Determine the [x, y] coordinate at the center of the cell enclosing the given text.  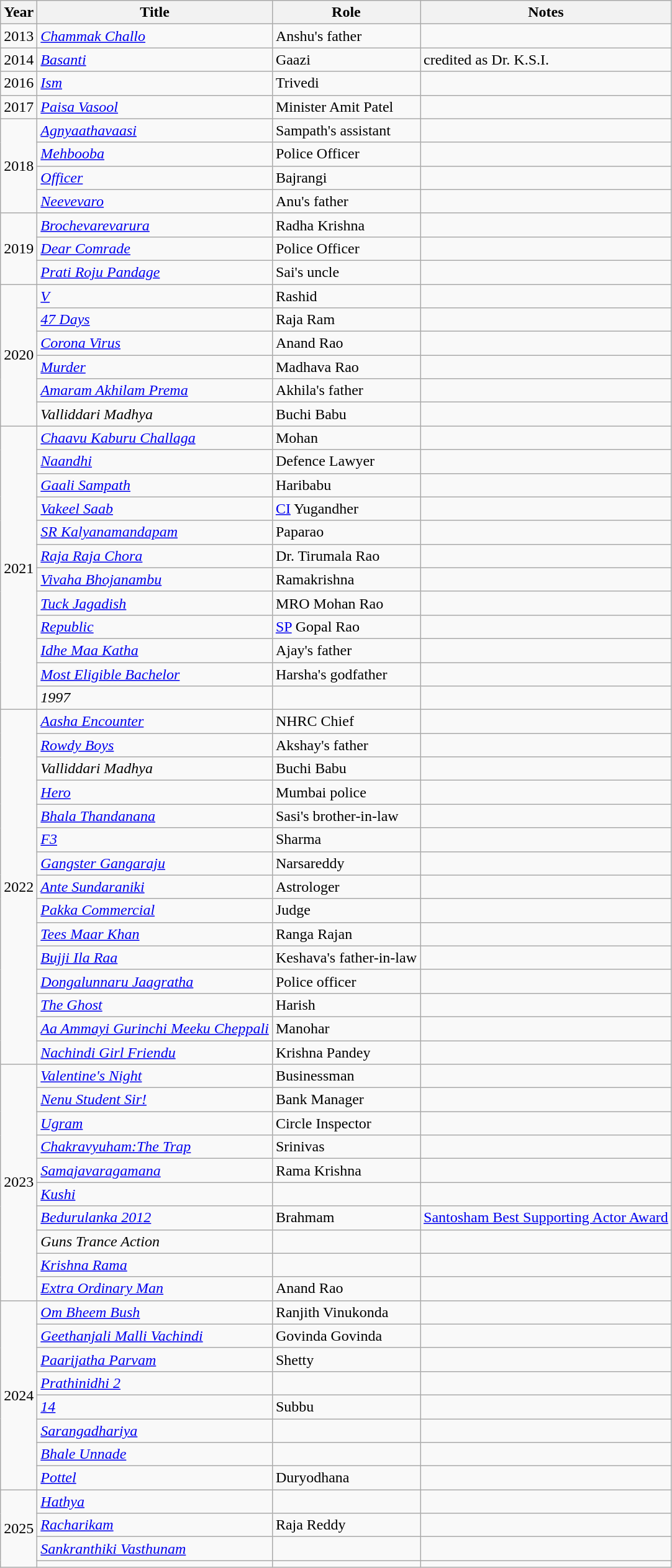
Dear Comrade [155, 248]
Shetty [346, 1359]
14 [155, 1407]
Harish [346, 1005]
V [155, 296]
Minister Amit Patel [346, 107]
Paarijatha Parvam [155, 1359]
Anu's father [346, 201]
Govinda Govinda [346, 1336]
Sampath's assistant [346, 130]
F3 [155, 840]
Murder [155, 367]
Dr. Tirumala Rao [346, 556]
Brochevarevarura [155, 225]
Keshava's father-in-law [346, 958]
Anshu's father [346, 36]
Bajrangi [346, 178]
1997 [155, 698]
Paparao [346, 532]
Akshay's father [346, 745]
Gaazi [346, 60]
2019 [19, 248]
Guns Trance Action [155, 1241]
Ajay's father [346, 650]
Gaali Sampath [155, 485]
Madhava Rao [346, 367]
Vivaha Bhojanambu [155, 579]
Notes [545, 12]
Corona Virus [155, 343]
Paisa Vasool [155, 107]
Bujji Ila Raa [155, 958]
NHRC Chief [346, 722]
Amaram Akhilam Prema [155, 391]
Circle Inspector [346, 1123]
Duryodhana [346, 1478]
Geethanjali Malli Vachindi [155, 1336]
Chakravyuham:The Trap [155, 1147]
Bhala Thandanana [155, 816]
47 Days [155, 320]
Ism [155, 83]
Bhale Unnade [155, 1454]
Raja Ram [346, 320]
Harsha's godfather [346, 674]
2013 [19, 36]
2021 [19, 568]
Title [155, 12]
Businessman [346, 1076]
Chaavu Kaburu Challaga [155, 438]
Ugram [155, 1123]
Santosham Best Supporting Actor Award [545, 1218]
Sharma [346, 840]
Samajavaragamana [155, 1171]
Idhe Maa Katha [155, 650]
Racharikam [155, 1525]
Role [346, 12]
Gangster Gangaraju [155, 863]
Ramakrishna [346, 579]
Ante Sundaraniki [155, 887]
Agnyaathavaasi [155, 130]
2017 [19, 107]
Dongalunnaru Jaagratha [155, 981]
Tuck Jagadish [155, 603]
Naandhi [155, 461]
Om Bheem Bush [155, 1312]
Year [19, 12]
Srinivas [346, 1147]
Sai's uncle [346, 272]
Hathya [155, 1502]
2014 [19, 60]
Astrologer [346, 887]
Haribabu [346, 485]
Nenu Student Sir! [155, 1100]
Kushi [155, 1194]
Bank Manager [346, 1100]
Subbu [346, 1407]
Judge [346, 910]
Prathinidhi 2 [155, 1383]
Mehbooba [155, 154]
Aa Ammayi Gurinchi Meeku Cheppali [155, 1028]
Raja Raja Chora [155, 556]
Rashid [346, 296]
2024 [19, 1395]
Sasi's brother-in-law [346, 816]
Most Eligible Bachelor [155, 674]
Raja Reddy [346, 1525]
Basanti [155, 60]
Ranjith Vinukonda [346, 1312]
Hero [155, 792]
SR Kalyanamandapam [155, 532]
Akhila's father [346, 391]
Police officer [346, 981]
2022 [19, 887]
CI Yugandher [346, 509]
Extra Ordinary Man [155, 1289]
Manohar [346, 1028]
credited as Dr. K.S.I. [545, 60]
2018 [19, 166]
2016 [19, 83]
Krishna Rama [155, 1265]
2023 [19, 1182]
Brahmam [346, 1218]
Nachindi Girl Friendu [155, 1053]
Pottel [155, 1478]
Mumbai police [346, 792]
Krishna Pandey [346, 1053]
Sarangadhariya [155, 1430]
Aasha Encounter [155, 722]
Sankranthiki Vasthunam [155, 1549]
MRO Mohan Rao [346, 603]
Rama Krishna [346, 1171]
Officer [155, 178]
Prati Roju Pandage [155, 272]
Pakka Commercial [155, 910]
Republic [155, 627]
Neevevaro [155, 201]
2025 [19, 1529]
Defence Lawyer [346, 461]
Valentine's Night [155, 1076]
SP Gopal Rao [346, 627]
Rowdy Boys [155, 745]
Vakeel Saab [155, 509]
Radha Krishna [346, 225]
The Ghost [155, 1005]
Tees Maar Khan [155, 934]
Chammak Challo [155, 36]
Bedurulanka 2012 [155, 1218]
Trivedi [346, 83]
Ranga Rajan [346, 934]
2020 [19, 355]
Mohan [346, 438]
Narsareddy [346, 863]
